Determine the [X, Y] coordinate at the center of the cell enclosing the given text.  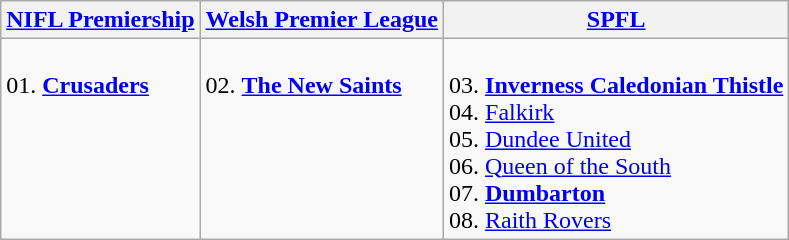
01. Crusaders [100, 139]
Welsh Premier League [322, 20]
NIFL Premiership [100, 20]
SPFL [616, 20]
02. The New Saints [322, 139]
03. Inverness Caledonian Thistle 04. Falkirk 05. Dundee United 06. Queen of the South 07. Dumbarton 08. Raith Rovers [616, 139]
